For the text-containing cell, return its midpoint in (X, Y) coordinate format. 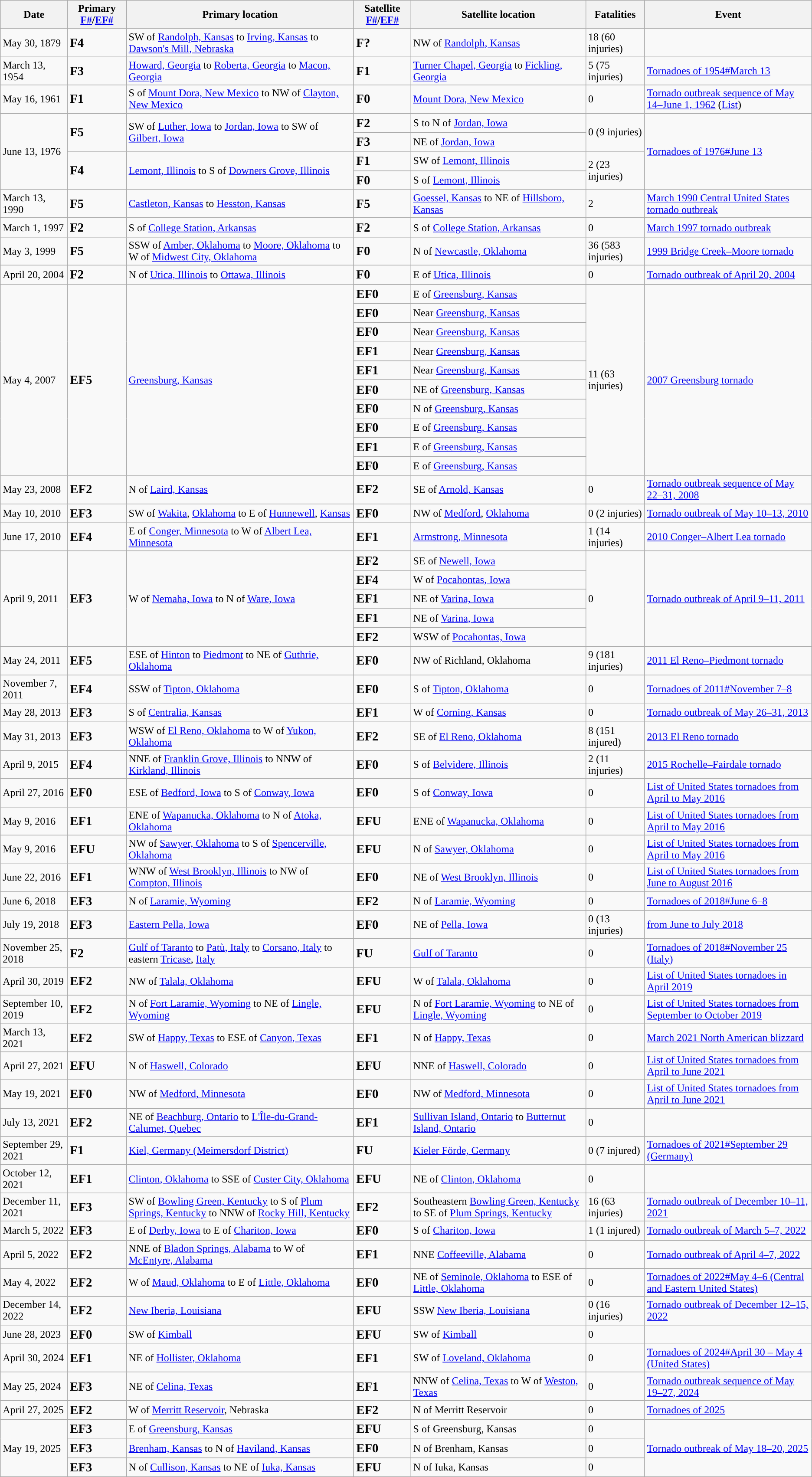
Tornado outbreak sequence of May 19–27, 2024 (728, 1386)
16 (63 injuries) (615, 1207)
NNE of Haswell, Colorado (498, 1066)
S of Mount Dora, New Mexico to NW of Clayton, New Mexico (240, 99)
April 5, 2022 (34, 1254)
W of Merritt Reservoir, Nebraska (240, 1410)
Primary location (240, 15)
1999 Bridge Creek–Moore tornado (728, 251)
March 5, 2022 (34, 1231)
Date (34, 15)
April 30, 2024 (34, 1358)
June 17, 2010 (34, 537)
NW of Sawyer, Oklahoma to S of Spencerville, Oklahoma (240, 849)
E of Utica, Illinois (498, 275)
2 (11 injuries) (615, 764)
April 9, 2011 (34, 599)
April 27, 2025 (34, 1410)
May 28, 2013 (34, 713)
May 23, 2008 (34, 489)
ESE of Hinton to Piedmont to NE of Guthrie, Oklahoma (240, 661)
NE of Pella, Iowa (498, 925)
N of Greensburg, Kansas (498, 409)
SW of Loveland, Oklahoma (498, 1358)
11 (63 injuries) (615, 380)
SE of Arnold, Kansas (498, 489)
March 13, 1954 (34, 71)
April 9, 2015 (34, 764)
May 4, 2022 (34, 1282)
Brenham, Kansas to N of Haviland, Kansas (240, 1448)
March 13, 2021 (34, 1038)
0 (9 injuries) (615, 132)
May 4, 2007 (34, 380)
NE of Jordan, Iowa (498, 142)
5 (75 injuries) (615, 71)
2010 Conger–Albert Lea tornado (728, 537)
2 (23 injuries) (615, 170)
SW of Lemont, Illinois (498, 161)
April 27, 2016 (34, 793)
Tornadoes of 2011#November 7–8 (728, 689)
June 22, 2016 (34, 877)
Tornadoes of 1976#June 13 (728, 151)
June 13, 1976 (34, 151)
Eastern Pella, Iowa (240, 925)
9 (181 injuries) (615, 661)
N of Brenham, Kansas (498, 1448)
W of Talala, Oklahoma (498, 981)
Tornadoes of 2018#June 6–8 (728, 901)
N of Utica, Illinois to Ottawa, Illinois (240, 275)
April 27, 2021 (34, 1066)
May 16, 1961 (34, 99)
ESE of Bedford, Iowa to S of Conway, Iowa (240, 793)
8 (151 injured) (615, 737)
May 3, 1999 (34, 251)
Castleton, Kansas to Hesston, Kansas (240, 204)
April 20, 2004 (34, 275)
Lemont, Illinois to S of Downers Grove, Illinois (240, 170)
December 11, 2021 (34, 1207)
SW of Randolph, Kansas to Irving, Kansas to Dawson's Mill, Nebraska (240, 43)
NW of Randolph, Kansas (498, 43)
F? (383, 43)
NE of Clinton, Oklahoma (498, 1179)
December 14, 2022 (34, 1311)
Tornadoes of 2024#April 30 – May 4 (United States) (728, 1358)
Kieler Förde, Germany (498, 1150)
March 1, 1997 (34, 227)
N of Happy, Texas (498, 1038)
Tornado outbreak sequence of May 14–June 1, 1962 (List) (728, 99)
Tornado outbreak sequence of May 22–31, 2008 (728, 489)
0 (2 injuries) (615, 513)
Fatalities (615, 15)
July 13, 2021 (34, 1123)
1 (1 injured) (615, 1231)
E of Derby, Iowa to E of Chariton, Iowa (240, 1231)
N of Iuka, Kansas (498, 1467)
NNE of Bladon Springs, Alabama to W of McEntyre, Alabama (240, 1254)
Event (728, 15)
NE of Beachburg, Ontario to L'Île-du-Grand-Calumet, Quebec (240, 1123)
from June to July 2018 (728, 925)
WNW of West Brooklyn, Illinois to NW of Compton, Illinois (240, 877)
September 29, 2021 (34, 1150)
36 (583 injuries) (615, 251)
April 30, 2019 (34, 981)
List of United States tornadoes in April 2019 (728, 981)
September 10, 2019 (34, 1009)
WSW of Pocahontas, Iowa (498, 637)
Tornado outbreak of March 5–7, 2022 (728, 1231)
NE of Greensburg, Kansas (498, 390)
Clinton, Oklahoma to SSE of Custer City, Oklahoma (240, 1179)
NE of Hollister, Oklahoma (240, 1358)
2013 El Reno tornado (728, 737)
Satellite location (498, 15)
NE of West Brooklyn, Illinois (498, 877)
2015 Rochelle–Fairdale tornado (728, 764)
SW of Wakita, Oklahoma to E of Hunnewell, Kansas (240, 513)
March 13, 1990 (34, 204)
18 (60 injuries) (615, 43)
May 31, 2013 (34, 737)
Tornadoes of 2022#May 4–6 (Central and Eastern United States) (728, 1282)
Armstrong, Minnesota (498, 537)
October 12, 2021 (34, 1179)
July 19, 2018 (34, 925)
Gulf of Taranto (498, 953)
November 25, 2018 (34, 953)
Tornado outbreak of May 26–31, 2013 (728, 713)
SSW New Iberia, Louisiana (498, 1311)
SE of Newell, Iowa (498, 560)
0 (16 injuries) (615, 1311)
Gulf of Taranto to Patù, Italy to Corsano, Italy to eastern Tricase, Italy (240, 953)
Sullivan Island, Ontario to Butternut Island, Ontario (498, 1123)
Howard, Georgia to Roberta, Georgia to Macon, Georgia (240, 71)
E of Conger, Minnesota to W of Albert Lea, Minnesota (240, 537)
Tornadoes of 2021#September 29 (Germany) (728, 1150)
May 25, 2024 (34, 1386)
2 (615, 204)
Greensburg, Kansas (240, 380)
SW of Bowling Green, Kentucky to S of Plum Springs, Kentucky to NNW of Rocky Hill, Kentucky (240, 1207)
0 (7 injured) (615, 1150)
N of Newcastle, Oklahoma (498, 251)
0 (13 injuries) (615, 925)
NW of Richland, Oklahoma (498, 661)
May 24, 2011 (34, 661)
March 1997 tornado outbreak (728, 227)
NW of Talala, Oklahoma (240, 981)
SW of Luther, Iowa to Jordan, Iowa to SW of Gilbert, Iowa (240, 132)
SW of Happy, Texas to ESE of Canyon, Texas (240, 1038)
WSW of El Reno, Oklahoma to W of Yukon, Oklahoma (240, 737)
ENE of Wapanucka, Oklahoma to N of Atoka, Oklahoma (240, 821)
Goessel, Kansas to NE of Hillsboro, Kansas (498, 204)
May 19, 2025 (34, 1448)
New Iberia, Louisiana (240, 1311)
Tornado outbreak of December 10–11, 2021 (728, 1207)
N of Cullison, Kansas to NE of Iuka, Kansas (240, 1467)
S of Greensburg, Kansas (498, 1429)
List of United States tornadoes from September to October 2019 (728, 1009)
May 30, 1879 (34, 43)
June 28, 2023 (34, 1334)
N of Sawyer, Oklahoma (498, 849)
S to N of Jordan, Iowa (498, 123)
May 19, 2021 (34, 1094)
NNE of Franklin Grove, Illinois to NNW of Kirkland, Illinois (240, 764)
Tornado outbreak of May 10–13, 2010 (728, 513)
NE of Celina, Texas (240, 1386)
Turner Chapel, Georgia to Fickling, Georgia (498, 71)
S of Conway, Iowa (498, 793)
S of Centralia, Kansas (240, 713)
2011 El Reno–Piedmont tornado (728, 661)
2007 Greensburg tornado (728, 380)
Southeastern Bowling Green, Kentucky to SE of Plum Springs, Kentucky (498, 1207)
Kiel, Germany (Meimersdorf District) (240, 1150)
June 6, 2018 (34, 901)
Tornado outbreak of April 20, 2004 (728, 275)
NNE Coffeeville, Alabama (498, 1254)
Tornadoes of 2018#November 25 (Italy) (728, 953)
N of Haswell, Colorado (240, 1066)
NW of Medford, Oklahoma (498, 513)
Tornadoes of 1954#March 13 (728, 71)
W of Maud, Oklahoma to E of Little, Oklahoma (240, 1282)
NE of Seminole, Oklahoma to ESE of Little, Oklahoma (498, 1282)
Tornadoes of 2025 (728, 1410)
Tornado outbreak of April 9–11, 2011 (728, 599)
SSW of Amber, Oklahoma to Moore, Oklahoma to W of Midwest City, Oklahoma (240, 251)
Satellite F#/EF# (383, 15)
S of Tipton, Oklahoma (498, 689)
List of United States tornadoes from June to August 2016 (728, 877)
Tornado outbreak of May 18–20, 2025 (728, 1448)
ENE of Wapanucka, Oklahoma (498, 821)
NNW of Celina, Texas to W of Weston, Texas (498, 1386)
S of Chariton, Iowa (498, 1231)
N of Laird, Kansas (240, 489)
S of Belvidere, Illinois (498, 764)
Primary F#/EF# (97, 15)
SSW of Tipton, Oklahoma (240, 689)
1 (14 injuries) (615, 537)
Tornado outbreak of April 4–7, 2022 (728, 1254)
Tornado outbreak of December 12–15, 2022 (728, 1311)
Mount Dora, New Mexico (498, 99)
W of Corning, Kansas (498, 713)
May 10, 2010 (34, 513)
SE of El Reno, Oklahoma (498, 737)
S of Lemont, Illinois (498, 180)
November 7, 2011 (34, 689)
W of Pocahontas, Iowa (498, 580)
W of Nemaha, Iowa to N of Ware, Iowa (240, 599)
March 1990 Central United States tornado outbreak (728, 204)
N of Merritt Reservoir (498, 1410)
March 2021 North American blizzard (728, 1038)
